Search for the cell housing the specified text and yield its [x, y] center coordinate. 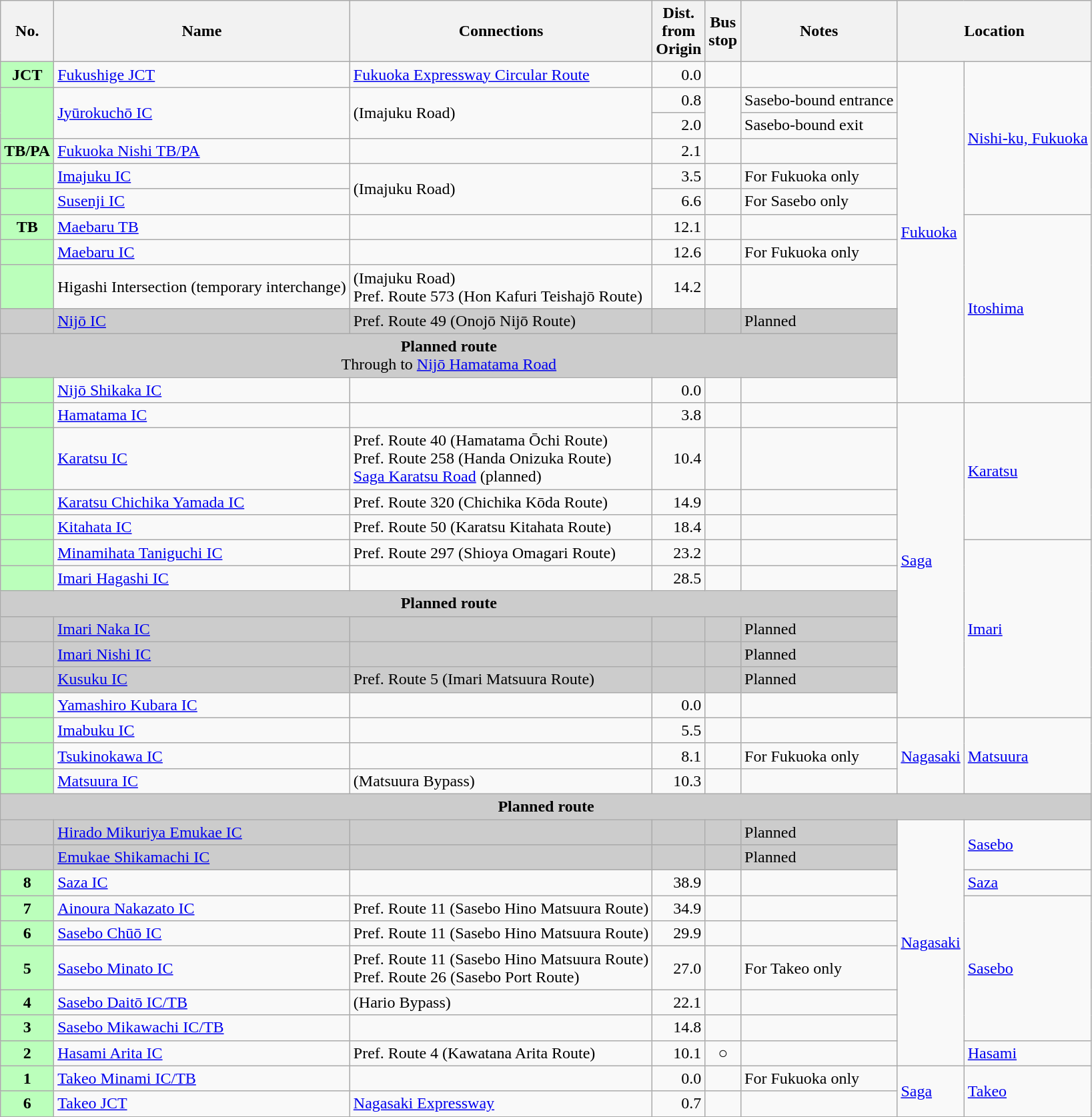
Sasebo Mikawachi IC/TB [202, 1028]
Saza [1027, 883]
28.5 [679, 578]
TB/PA [27, 151]
12.6 [679, 252]
18.4 [679, 527]
0.8 [679, 100]
Pref. Route 297 (Shioya Omagari Route) [500, 553]
10.1 [679, 1053]
23.2 [679, 553]
Yamashiro Kubara IC [202, 705]
22.1 [679, 1002]
Dist.fromOrigin [679, 31]
Imari Naka IC [202, 629]
5.5 [679, 730]
Pref. Route 5 (Imari Matsuura Route) [500, 680]
○ [723, 1053]
Imari Nishi IC [202, 654]
Kusuku IC [202, 680]
Matsuura IC [202, 781]
Planned routeThrough to Nijō Hamatama Road [449, 355]
Sasebo-bound exit [819, 125]
6.6 [679, 201]
Nishi-ku, Fukuoka [1027, 138]
Emukae Shikamachi IC [202, 858]
Higashi Intersection (temporary interchange) [202, 287]
Imajuku IC [202, 176]
34.9 [679, 908]
Imabuku IC [202, 730]
Imari Hagashi IC [202, 578]
2.1 [679, 151]
Saza IC [202, 883]
Hasami [1027, 1053]
0.7 [679, 1104]
Pref. Route 320 (Chichika Kōda Route) [500, 502]
29.9 [679, 934]
Nijō Shikaka IC [202, 390]
(Imajuku Road)Pref. Route 573 (Hon Kafuri Teishajō Route) [500, 287]
Jyūrokuchō IC [202, 113]
27.0 [679, 968]
Takeo [1027, 1091]
1 [27, 1078]
Sasebo Chūō IC [202, 934]
10.3 [679, 781]
Pref. Route 50 (Karatsu Kitahata Route) [500, 527]
Takeo Minami IC/TB [202, 1078]
Itoshima [1027, 308]
(Hario Bypass) [500, 1002]
Karatsu Chichika Yamada IC [202, 502]
(Matsuura Bypass) [500, 781]
Susenji IC [202, 201]
Karatsu [1027, 471]
7 [27, 908]
Kitahata IC [202, 527]
10.4 [679, 459]
Takeo JCT [202, 1104]
14.8 [679, 1028]
Name [202, 31]
JCT [27, 75]
Pref. Route 4 (Kawatana Arita Route) [500, 1053]
TB [27, 227]
Busstop [723, 31]
Ainoura Nakazato IC [202, 908]
For Sasebo only [819, 201]
5 [27, 968]
Nagasaki Expressway [500, 1104]
14.9 [679, 502]
3 [27, 1028]
Maebaru IC [202, 252]
12.1 [679, 227]
38.9 [679, 883]
Location [994, 31]
Sasebo Daitō IC/TB [202, 1002]
4 [27, 1002]
Fukushige JCT [202, 75]
Maebaru TB [202, 227]
2.0 [679, 125]
Karatsu IC [202, 459]
Pref. Route 40 (Hamatama Ōchi Route)Pref. Route 258 (Handa Onizuka Route)Saga Karatsu Road (planned) [500, 459]
14.2 [679, 287]
No. [27, 31]
Minamihata Taniguchi IC [202, 553]
Hasami Arita IC [202, 1053]
Sasebo Minato IC [202, 968]
8 [27, 883]
Hirado Mikuriya Emukae IC [202, 832]
3.5 [679, 176]
Notes [819, 31]
8.1 [679, 756]
Hamatama IC [202, 415]
3.8 [679, 415]
For Takeo only [819, 968]
Fukuoka [931, 232]
Fukuoka Expressway Circular Route [500, 75]
Pref. Route 11 (Sasebo Hino Matsuura Route)Pref. Route 26 (Sasebo Port Route) [500, 968]
Nijō IC [202, 321]
Pref. Route 49 (Onojō Nijō Route) [500, 321]
Connections [500, 31]
Fukuoka Nishi TB/PA [202, 151]
2 [27, 1053]
Imari [1027, 629]
Sasebo-bound entrance [819, 100]
Matsuura [1027, 756]
Tsukinokawa IC [202, 756]
